Scan for the cell matching the given text and deliver its (X, Y) coordinate at center. 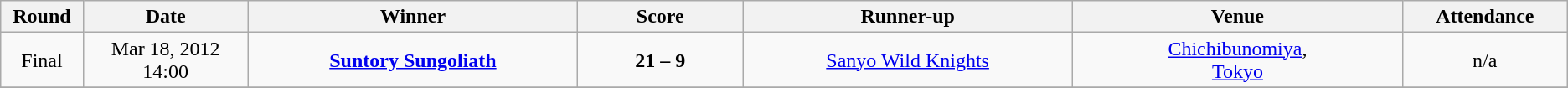
Winner (413, 17)
n/a (1484, 60)
Suntory Sungoliath (413, 60)
Venue (1238, 17)
Mar 18, 2012 14:00 (166, 60)
Round (42, 17)
Date (166, 17)
Sanyo Wild Knights (908, 60)
Chichibunomiya,Tokyo (1238, 60)
Final (42, 60)
Attendance (1484, 17)
Runner-up (908, 17)
Score (660, 17)
21 – 9 (660, 60)
